Determine the (X, Y) coordinate at the center of the cell enclosing the given text.  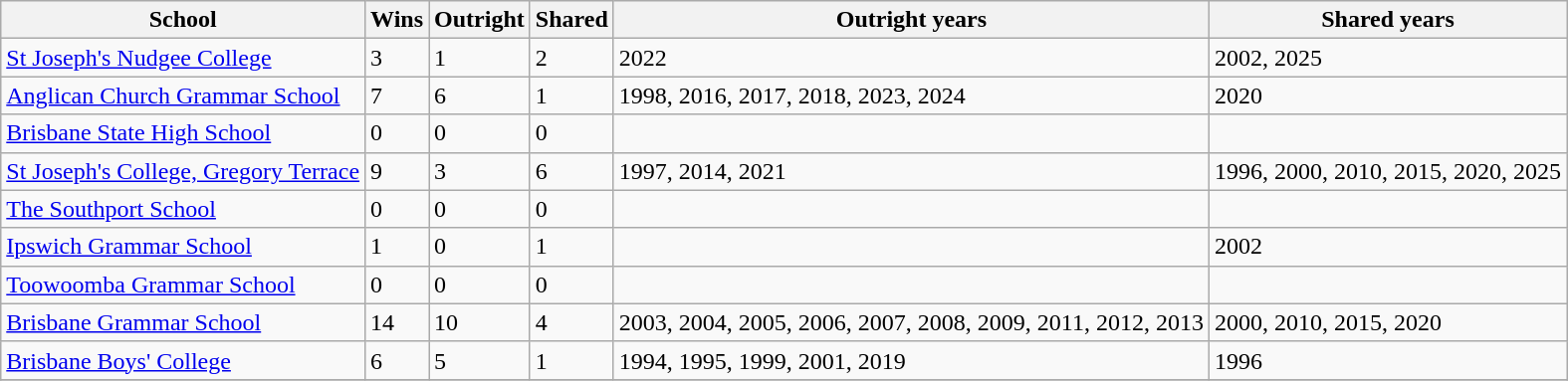
5 (480, 360)
2002 (1388, 247)
Ipswich Grammar School (183, 247)
The Southport School (183, 209)
Wins (397, 20)
1994, 1995, 1999, 2001, 2019 (911, 360)
Brisbane Grammar School (183, 322)
14 (397, 322)
2000, 2010, 2015, 2020 (1388, 322)
St Joseph's Nudgee College (183, 58)
St Joseph's College, Gregory Terrace (183, 171)
2002, 2025 (1388, 58)
Toowoomba Grammar School (183, 285)
Brisbane State High School (183, 133)
1998, 2016, 2017, 2018, 2023, 2024 (911, 95)
Anglican Church Grammar School (183, 95)
Outright (480, 20)
Outright years (911, 20)
Brisbane Boys' College (183, 360)
4 (571, 322)
1997, 2014, 2021 (911, 171)
Shared years (1388, 20)
9 (397, 171)
2022 (911, 58)
1996 (1388, 360)
School (183, 20)
2 (571, 58)
1996, 2000, 2010, 2015, 2020, 2025 (1388, 171)
2020 (1388, 95)
10 (480, 322)
Shared (571, 20)
7 (397, 95)
2003, 2004, 2005, 2006, 2007, 2008, 2009, 2011, 2012, 2013 (911, 322)
